Extract the [X, Y] coordinate from the center of the cell holding the provided text.  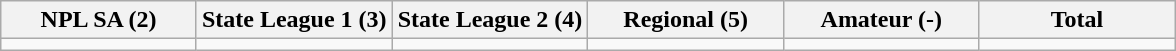
Total [1077, 20]
Amateur (-) [881, 20]
NPL SA (2) [99, 20]
State League 1 (3) [294, 20]
State League 2 (4) [490, 20]
Regional (5) [686, 20]
